Output the [X, Y] coordinate of the center of the cell containing the given text.  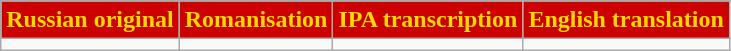
IPA transcription [428, 20]
English translation [626, 20]
Russian original [90, 20]
Romanisation [256, 20]
